Provide the [X, Y] coordinate of the cell's center where the given text is located.  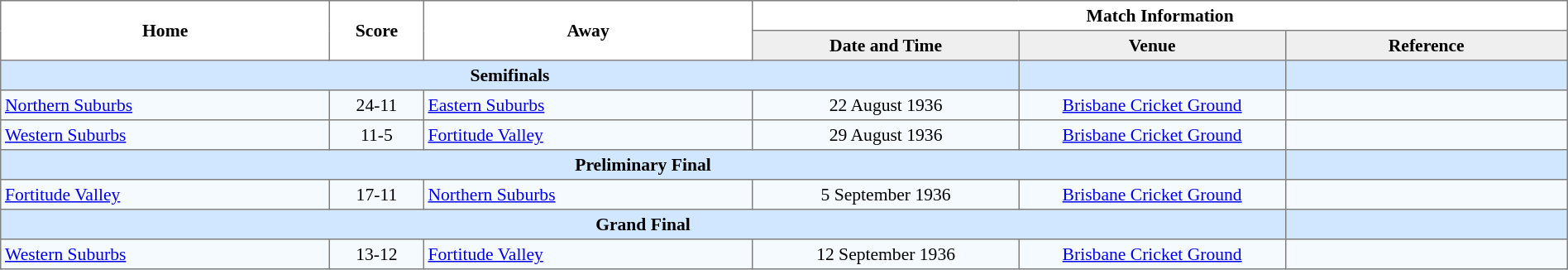
Eastern Suburbs [588, 105]
Venue [1152, 46]
Reference [1426, 46]
5 September 1936 [886, 195]
13-12 [377, 254]
Home [165, 31]
Semifinals [509, 75]
Score [377, 31]
24-11 [377, 105]
Away [588, 31]
12 September 1936 [886, 254]
Grand Final [643, 224]
Preliminary Final [643, 165]
29 August 1936 [886, 135]
22 August 1936 [886, 105]
Date and Time [886, 46]
17-11 [377, 195]
Match Information [1159, 16]
11-5 [377, 135]
